Output the (x, y) coordinate of the center of the cell containing the given text.  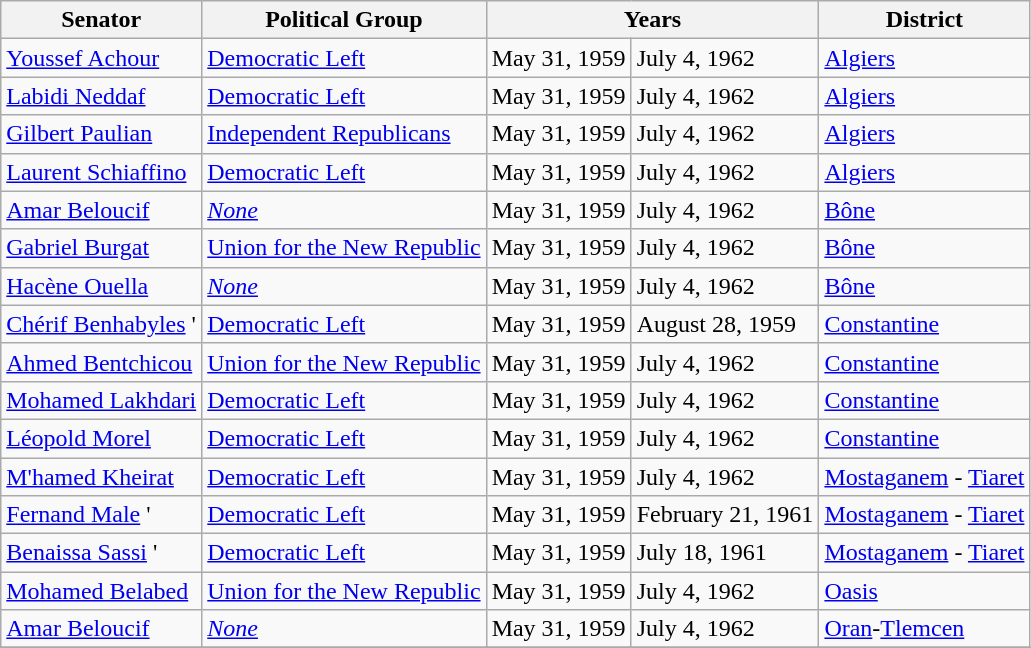
Gabriel Burgat (102, 248)
Youssef Achour (102, 58)
Mohamed Belabed (102, 591)
Ahmed Bentchicou (102, 362)
Hacène Ouella (102, 286)
M'hamed Kheirat (102, 477)
Oasis (924, 591)
Chérif Benhabyles ' (102, 324)
Political Group (344, 20)
Léopold Morel (102, 438)
Laurent Schiaffino (102, 172)
July 18, 1961 (725, 553)
Years (652, 20)
Independent Republicans (344, 134)
Mohamed Lakhdari (102, 400)
Fernand Male ' (102, 515)
District (924, 20)
Benaissa Sassi ' (102, 553)
Oran-Tlemcen (924, 629)
Gilbert Paulian (102, 134)
Labidi Neddaf (102, 96)
August 28, 1959 (725, 324)
Senator (102, 20)
February 21, 1961 (725, 515)
